Find where the given text appears and provide that cell's center as (x, y) coordinate. 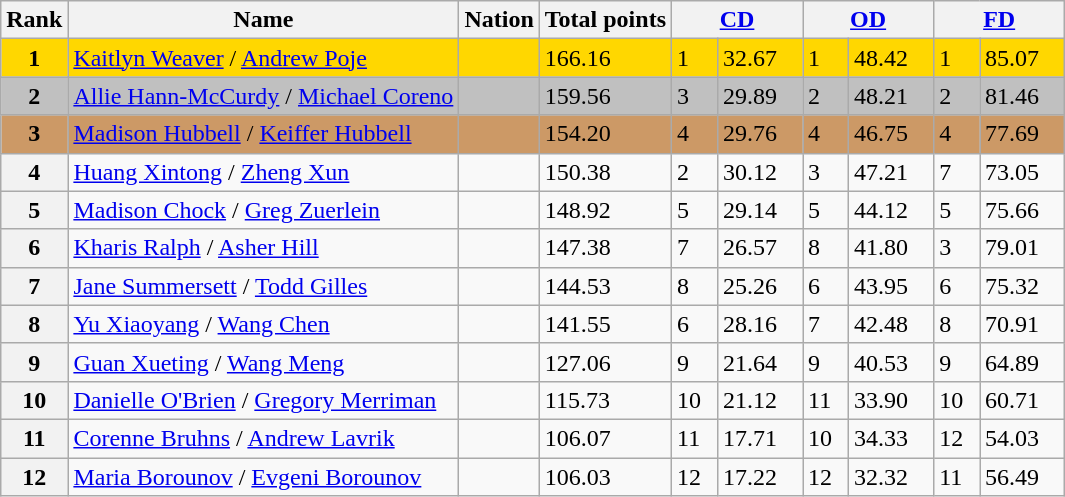
29.76 (760, 134)
29.14 (760, 210)
73.05 (1022, 172)
30.12 (760, 172)
106.07 (605, 438)
141.55 (605, 324)
Rank (34, 20)
Madison Hubbell / Keiffer Hubbell (264, 134)
Kharis Ralph / Asher Hill (264, 248)
41.80 (890, 248)
29.89 (760, 96)
34.33 (890, 438)
115.73 (605, 400)
Danielle O'Brien / Gregory Merriman (264, 400)
150.38 (605, 172)
Corenne Bruhns / Andrew Lavrik (264, 438)
17.71 (760, 438)
159.56 (605, 96)
43.95 (890, 286)
32.32 (890, 477)
85.07 (1022, 58)
42.48 (890, 324)
54.03 (1022, 438)
40.53 (890, 362)
75.66 (1022, 210)
21.12 (760, 400)
Yu Xiaoyang / Wang Chen (264, 324)
64.89 (1022, 362)
Nation (499, 20)
25.26 (760, 286)
26.57 (760, 248)
Kaitlyn Weaver / Andrew Poje (264, 58)
79.01 (1022, 248)
21.64 (760, 362)
Guan Xueting / Wang Meng (264, 362)
60.71 (1022, 400)
47.21 (890, 172)
FD (1000, 20)
Allie Hann-McCurdy / Michael Coreno (264, 96)
56.49 (1022, 477)
44.12 (890, 210)
81.46 (1022, 96)
Total points (605, 20)
OD (868, 20)
77.69 (1022, 134)
CD (738, 20)
28.16 (760, 324)
Name (264, 20)
Maria Borounov / Evgeni Borounov (264, 477)
48.21 (890, 96)
127.06 (605, 362)
Madison Chock / Greg Zuerlein (264, 210)
32.67 (760, 58)
106.03 (605, 477)
148.92 (605, 210)
Huang Xintong / Zheng Xun (264, 172)
70.91 (1022, 324)
33.90 (890, 400)
75.32 (1022, 286)
166.16 (605, 58)
46.75 (890, 134)
17.22 (760, 477)
147.38 (605, 248)
Jane Summersett / Todd Gilles (264, 286)
48.42 (890, 58)
144.53 (605, 286)
154.20 (605, 134)
